Identify which cell holds the provided text, then report its [x, y] central coordinate. 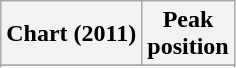
Chart (2011) [72, 34]
Peakposition [188, 34]
